Locate the cell with the specified text and output its [X, Y] center coordinate. 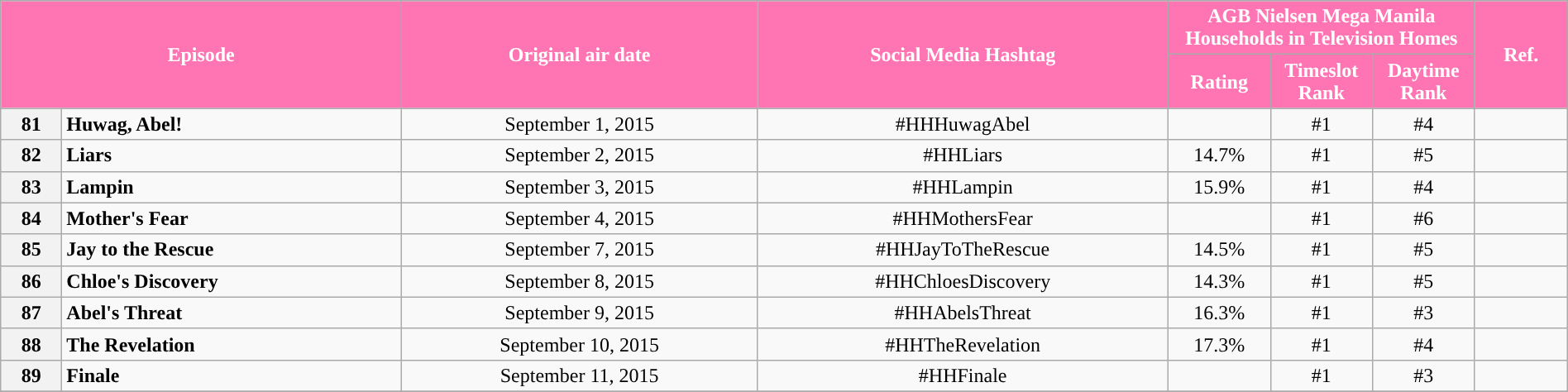
The Revelation [232, 344]
Social Media Hashtag [963, 55]
Chloe's Discovery [232, 281]
14.5% [1219, 250]
Mother's Fear [232, 218]
September 11, 2015 [579, 375]
87 [31, 313]
September 2, 2015 [579, 155]
September 9, 2015 [579, 313]
September 1, 2015 [579, 124]
Timeslot Rank [1322, 81]
88 [31, 344]
#HHFinale [963, 375]
#HHLampin [963, 187]
Lampin [232, 187]
September 8, 2015 [579, 281]
#HHJayToTheRescue [963, 250]
September 10, 2015 [579, 344]
#HHLiars [963, 155]
83 [31, 187]
85 [31, 250]
14.3% [1219, 281]
Ref. [1521, 55]
84 [31, 218]
#HHChloesDiscovery [963, 281]
17.3% [1219, 344]
15.9% [1219, 187]
#HHTheRevelation [963, 344]
#HHMothersFear [963, 218]
Jay to the Rescue [232, 250]
14.7% [1219, 155]
#HHAbelsThreat [963, 313]
September 3, 2015 [579, 187]
AGB Nielsen Mega Manila Households in Television Homes [1322, 28]
89 [31, 375]
Rating [1219, 81]
#HHHuwagAbel [963, 124]
September 7, 2015 [579, 250]
Daytime Rank [1424, 81]
September 4, 2015 [579, 218]
Abel's Threat [232, 313]
86 [31, 281]
16.3% [1219, 313]
Huwag, Abel! [232, 124]
81 [31, 124]
82 [31, 155]
Episode [202, 55]
#6 [1424, 218]
Liars [232, 155]
Finale [232, 375]
Original air date [579, 55]
